Return (x, y) of the center of cell containing provided text 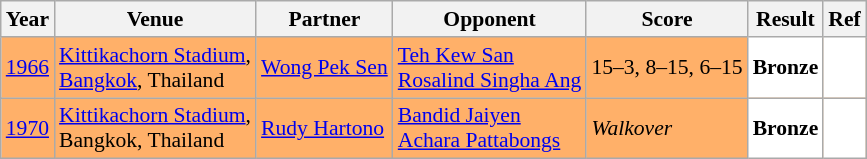
Wong Pek Sen (324, 68)
Score (666, 19)
1966 (28, 68)
Ref (844, 19)
1970 (28, 128)
Partner (324, 19)
Opponent (490, 19)
Result (786, 19)
Bandid Jaiyen Achara Pattabongs (490, 128)
Teh Kew San Rosalind Singha Ang (490, 68)
Year (28, 19)
Walkover (666, 128)
Venue (155, 19)
Rudy Hartono (324, 128)
15–3, 8–15, 6–15 (666, 68)
